For the text-containing cell, return its midpoint in (X, Y) coordinate format. 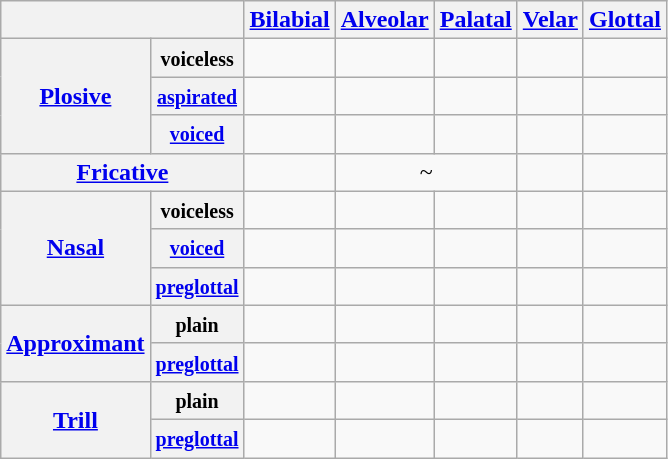
Nasal (76, 248)
Plosive (76, 96)
Velar (550, 20)
Approximant (76, 343)
Fricative (122, 172)
Bilabial (290, 20)
aspirated (197, 96)
Palatal (476, 20)
Trill (76, 419)
Glottal (624, 20)
~ (426, 172)
Alveolar (384, 20)
